Pinpoint the cell where the given text exists, returning its [X, Y] midpoint coordinate. 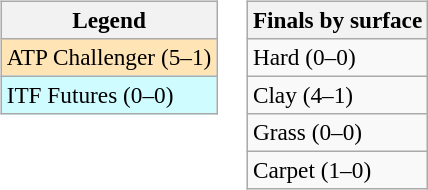
ITF Futures (0–0) [108, 95]
ATP Challenger (5–1) [108, 57]
Carpet (1–0) [337, 171]
Clay (4–1) [337, 95]
Legend [108, 20]
Hard (0–0) [337, 57]
Grass (0–0) [337, 133]
Finals by surface [337, 20]
